Determine the (X, Y) coordinate at the center of the cell enclosing the given text.  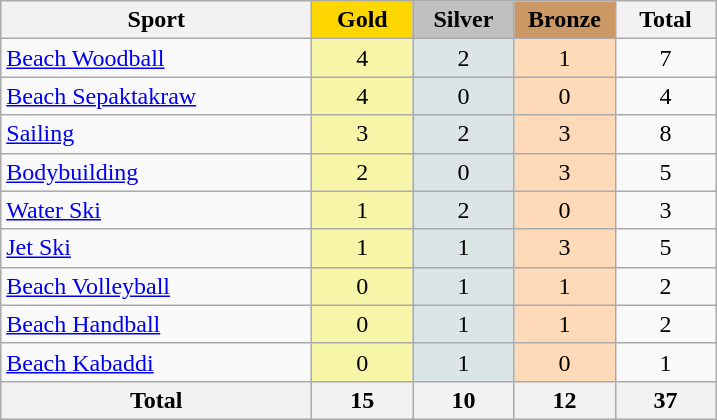
7 (666, 58)
Beach Kabaddi (156, 362)
Bronze (564, 20)
Bodybuilding (156, 172)
Sailing (156, 134)
10 (464, 400)
Sport (156, 20)
Beach Handball (156, 324)
Beach Volleyball (156, 286)
Silver (464, 20)
Water Ski (156, 210)
Jet Ski (156, 248)
37 (666, 400)
Beach Sepaktakraw (156, 96)
15 (362, 400)
8 (666, 134)
12 (564, 400)
Gold (362, 20)
Beach Woodball (156, 58)
